Scan for the cell matching the given text and deliver its [X, Y] coordinate at center. 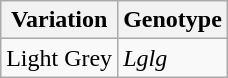
Light Grey [60, 58]
Lglg [173, 58]
Genotype [173, 20]
Variation [60, 20]
